Locate the cell with the specified text and output its [x, y] center coordinate. 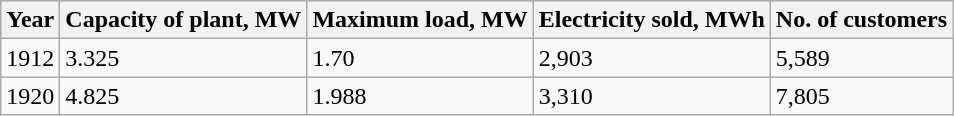
4.825 [184, 96]
3.325 [184, 58]
7,805 [861, 96]
Maximum load, MW [420, 20]
5,589 [861, 58]
3,310 [652, 96]
No. of customers [861, 20]
2,903 [652, 58]
1.988 [420, 96]
Electricity sold, MWh [652, 20]
Year [30, 20]
Capacity of plant, MW [184, 20]
1920 [30, 96]
1912 [30, 58]
1.70 [420, 58]
